Return the [x, y] coordinate for the center point of the cell that contains the specified text.  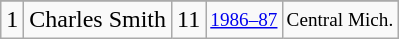
11 [189, 20]
1986–87 [244, 20]
Central Mich. [340, 20]
1 [12, 20]
Charles Smith [98, 20]
